Return [X, Y] of the center of cell containing provided text 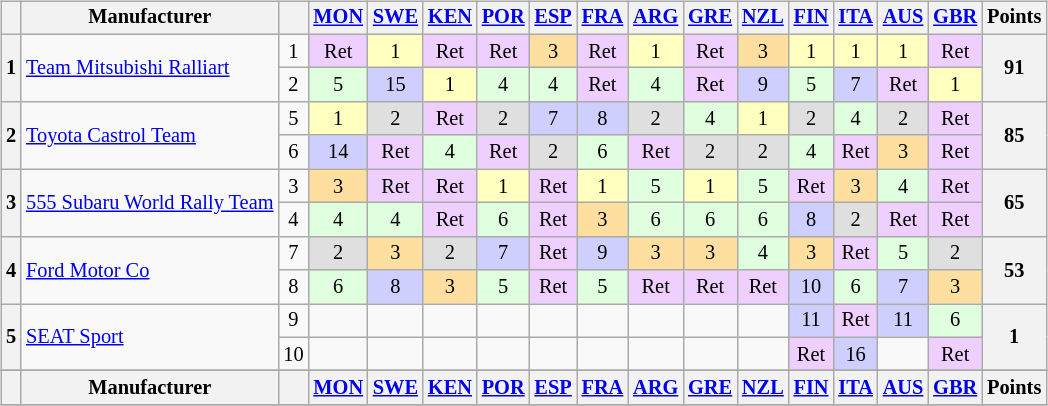
65 [1014, 202]
14 [338, 152]
91 [1014, 68]
555 Subaru World Rally Team [150, 202]
15 [396, 85]
16 [855, 354]
Team Mitsubishi Ralliart [150, 68]
Ford Motor Co [150, 270]
53 [1014, 270]
85 [1014, 136]
SEAT Sport [150, 338]
Toyota Castrol Team [150, 136]
